Return the (x, y) coordinate for the center point of the cell that contains the specified text.  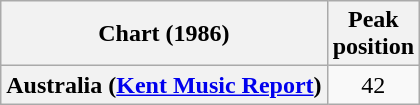
42 (373, 85)
Chart (1986) (164, 34)
Australia (Kent Music Report) (164, 85)
Peakposition (373, 34)
